Scan for the cell matching the given text and deliver its (x, y) coordinate at center. 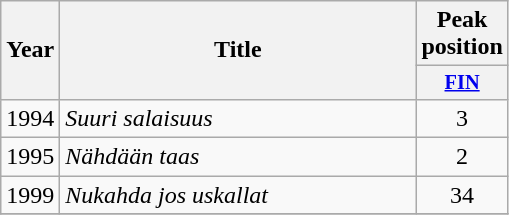
2 (462, 157)
1995 (30, 157)
Nähdään taas (238, 157)
Nukahda jos uskallat (238, 195)
Peakposition (462, 34)
3 (462, 118)
1999 (30, 195)
FIN (462, 83)
Title (238, 50)
34 (462, 195)
1994 (30, 118)
Suuri salaisuus (238, 118)
Year (30, 50)
